For the text-containing cell, return its midpoint in [X, Y] coordinate format. 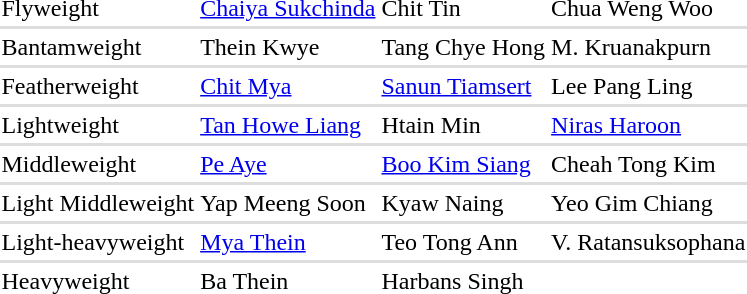
Tang Chye Hong [464, 47]
Lee Pang Ling [648, 86]
V. Ratansuksophana [648, 242]
Teo Tong Ann [464, 242]
Chit Mya [288, 86]
Yap Meeng Soon [288, 203]
Thein Kwye [288, 47]
Htain Min [464, 125]
M. Kruanakpurn [648, 47]
Mya Thein [288, 242]
Kyaw Naing [464, 203]
Cheah Tong Kim [648, 164]
Tan Howe Liang [288, 125]
Niras Haroon [648, 125]
Featherweight [98, 86]
Bantamweight [98, 47]
Yeo Gim Chiang [648, 203]
Middleweight [98, 164]
Lightweight [98, 125]
Light-heavyweight [98, 242]
Sanun Tiamsert [464, 86]
Boo Kim Siang [464, 164]
Pe Aye [288, 164]
Light Middleweight [98, 203]
